Scan for the cell matching the given text and deliver its [x, y] coordinate at center. 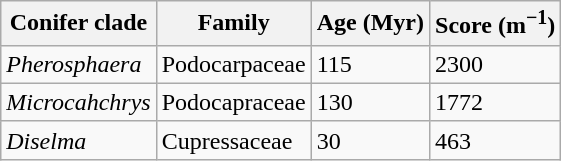
115 [370, 64]
Podocapraceae [234, 102]
Microcahchrys [78, 102]
Cupressaceae [234, 140]
1772 [496, 102]
Pherosphaera [78, 64]
463 [496, 140]
Diselma [78, 140]
2300 [496, 64]
Podocarpaceae [234, 64]
Score (m−1) [496, 24]
30 [370, 140]
130 [370, 102]
Conifer clade [78, 24]
Age (Myr) [370, 24]
Family [234, 24]
